Search for the cell housing the specified text and yield its (x, y) center coordinate. 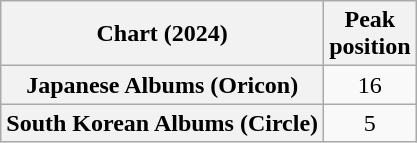
Chart (2024) (162, 34)
South Korean Albums (Circle) (162, 123)
Japanese Albums (Oricon) (162, 85)
5 (370, 123)
16 (370, 85)
Peakposition (370, 34)
